Provide the [X, Y] coordinate of the cell's center where the given text is located.  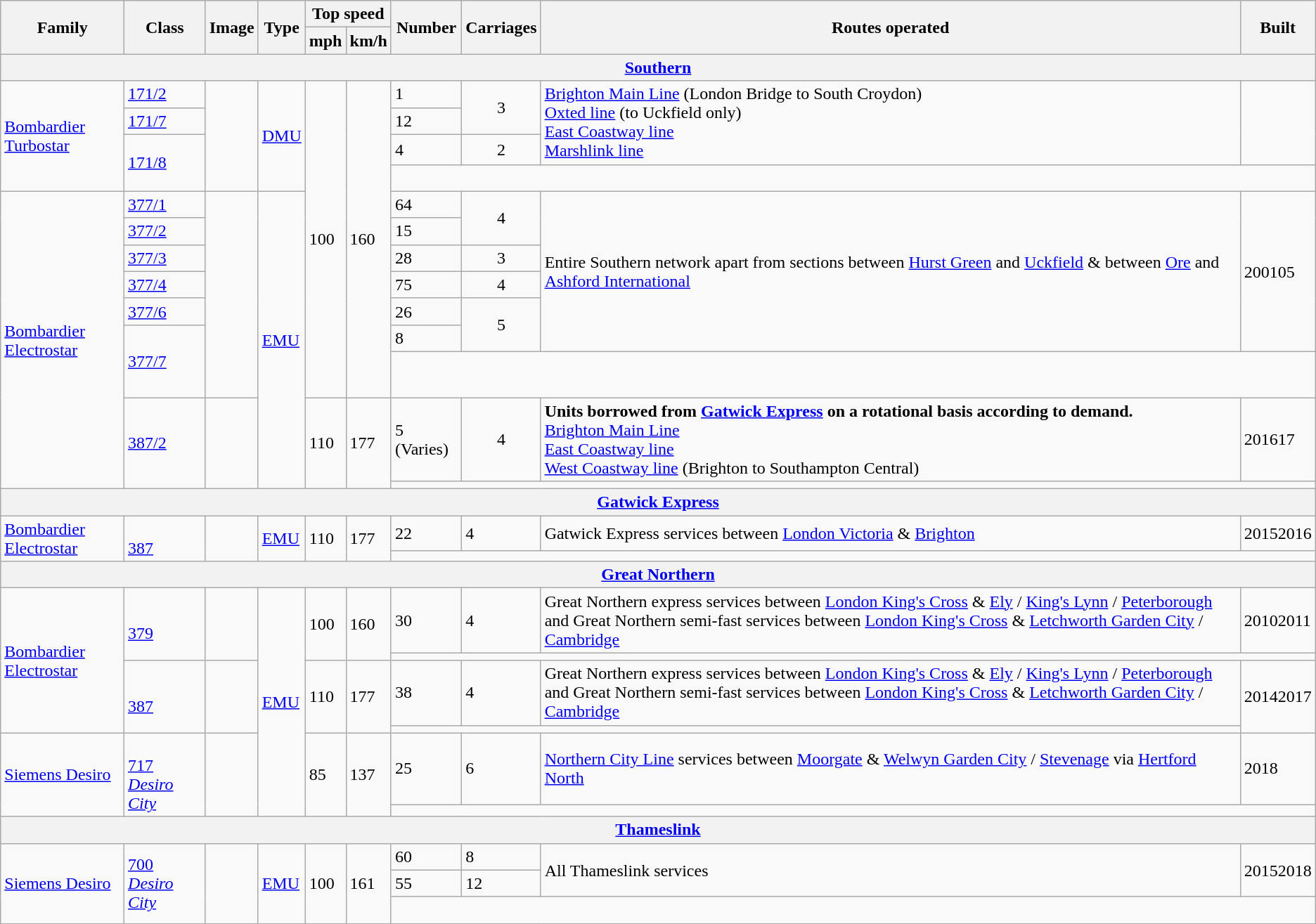
28 [426, 258]
171/8 [165, 163]
377/6 [165, 311]
700 Desiro City [165, 883]
377/3 [165, 258]
22 [426, 533]
38 [426, 693]
201617 [1278, 440]
2018 [1278, 769]
Top speed [348, 14]
Image [232, 27]
Thameslink [658, 830]
20152018 [1278, 870]
75 [426, 285]
85 [325, 774]
5 [501, 325]
Entire Southern network apart from sections between Hurst Green and Uckfield & between Ore and Ashford International [890, 271]
137 [368, 774]
171/2 [165, 94]
64 [426, 204]
26 [426, 311]
377/7 [165, 361]
Built [1278, 27]
mph [325, 41]
6 [501, 769]
All Thameslink services [890, 870]
55 [426, 883]
Bombardier Turbostar [63, 136]
20142017 [1278, 697]
Gatwick Express services between London Victoria & Brighton [890, 533]
Southern [658, 67]
60 [426, 857]
Gatwick Express [658, 502]
1 [426, 94]
717 Desiro City [165, 774]
Class [165, 27]
377/1 [165, 204]
Northern City Line services between Moorgate & Welwyn Garden City / Stevenage via Hertford North [890, 769]
200105 [1278, 271]
171/7 [165, 121]
Great Northern [658, 575]
Number [426, 27]
15 [426, 231]
Routes operated [890, 27]
km/h [368, 41]
30 [426, 620]
20102011 [1278, 620]
25 [426, 769]
377/2 [165, 231]
379 [165, 624]
Family [63, 27]
5 (Varies) [426, 440]
377/4 [165, 285]
Carriages [501, 27]
20152016 [1278, 533]
Brighton Main Line (London Bridge to South Croydon)Oxted line (to Uckfield only)East Coastway lineMarshlink line [890, 122]
161 [368, 883]
2 [501, 149]
DMU [281, 136]
387/2 [165, 443]
Type [281, 27]
